Identify which cell holds the provided text, then report its [X, Y] central coordinate. 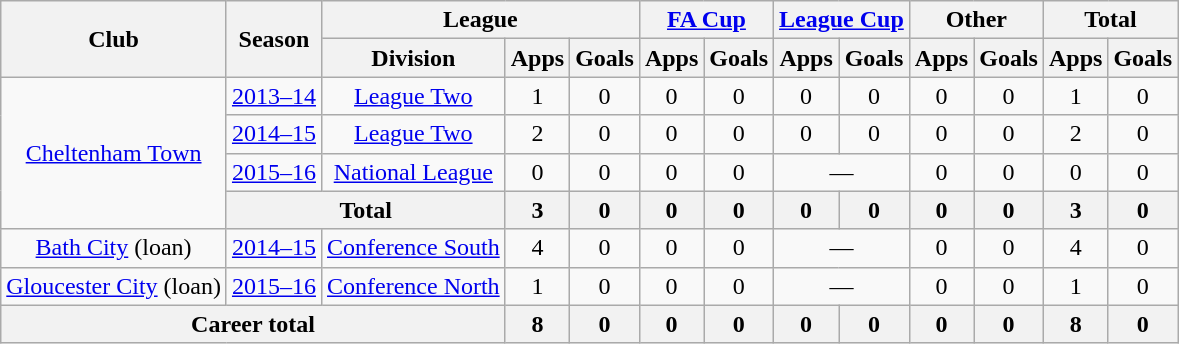
Conference South [413, 248]
Conference North [413, 286]
Division [413, 58]
Cheltenham Town [114, 153]
National League [413, 172]
Season [274, 39]
2013–14 [274, 96]
Other [976, 20]
Career total [253, 324]
League Cup [842, 20]
League [480, 20]
Club [114, 39]
FA Cup [706, 20]
Bath City (loan) [114, 248]
Gloucester City (loan) [114, 286]
